Provide the (x, y) coordinate of the cell's center where the given text is located.  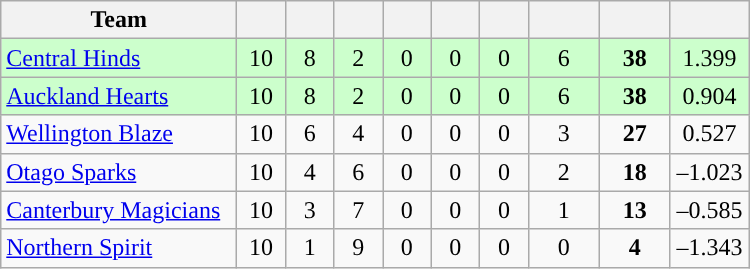
Central Hinds (119, 58)
0.904 (710, 96)
Otago Sparks (119, 172)
–1.023 (710, 172)
Auckland Hearts (119, 96)
1.399 (710, 58)
–1.343 (710, 248)
Wellington Blaze (119, 134)
13 (634, 210)
18 (634, 172)
7 (358, 210)
0.527 (710, 134)
Canterbury Magicians (119, 210)
–0.585 (710, 210)
27 (634, 134)
9 (358, 248)
Northern Spirit (119, 248)
Team (119, 20)
